Search for the cell housing the specified text and yield its (X, Y) center coordinate. 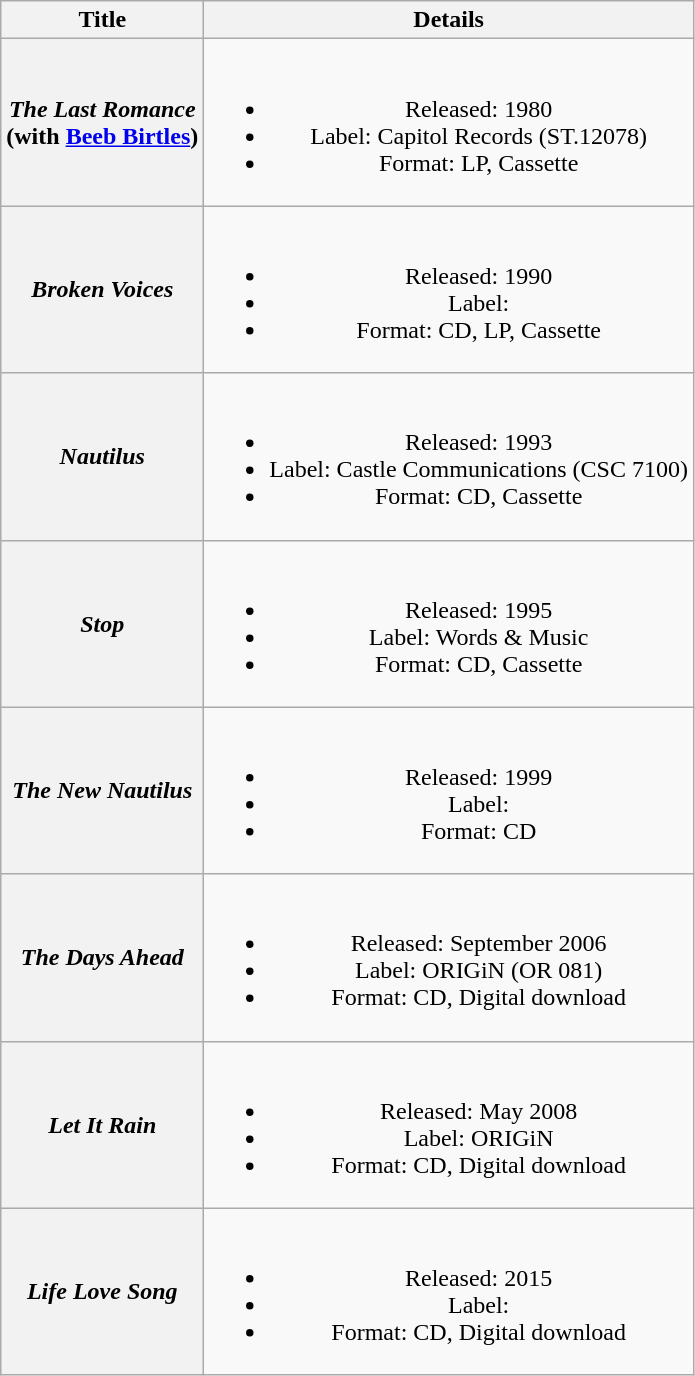
Stop (102, 624)
Broken Voices (102, 290)
Released: 1995Label: Words & MusicFormat: CD, Cassette (449, 624)
Released: 1980Label: Capitol Records (ST.12078)Format: LP, Cassette (449, 122)
Details (449, 20)
Let It Rain (102, 1124)
Released: 1999Label:Format: CD (449, 790)
Released: May 2008Label: ORIGiNFormat: CD, Digital download (449, 1124)
The New Nautilus (102, 790)
Released: 1990Label:Format: CD, LP, Cassette (449, 290)
Nautilus (102, 456)
Released: 1993Label: Castle Communications (CSC 7100)Format: CD, Cassette (449, 456)
Released: September 2006Label: ORIGiN (OR 081)Format: CD, Digital download (449, 958)
Title (102, 20)
The Days Ahead (102, 958)
Released: 2015Label:Format: CD, Digital download (449, 1292)
The Last Romance (with Beeb Birtles) (102, 122)
Life Love Song (102, 1292)
